From the cell containing the given text, extract its center point as [X, Y] coordinate. 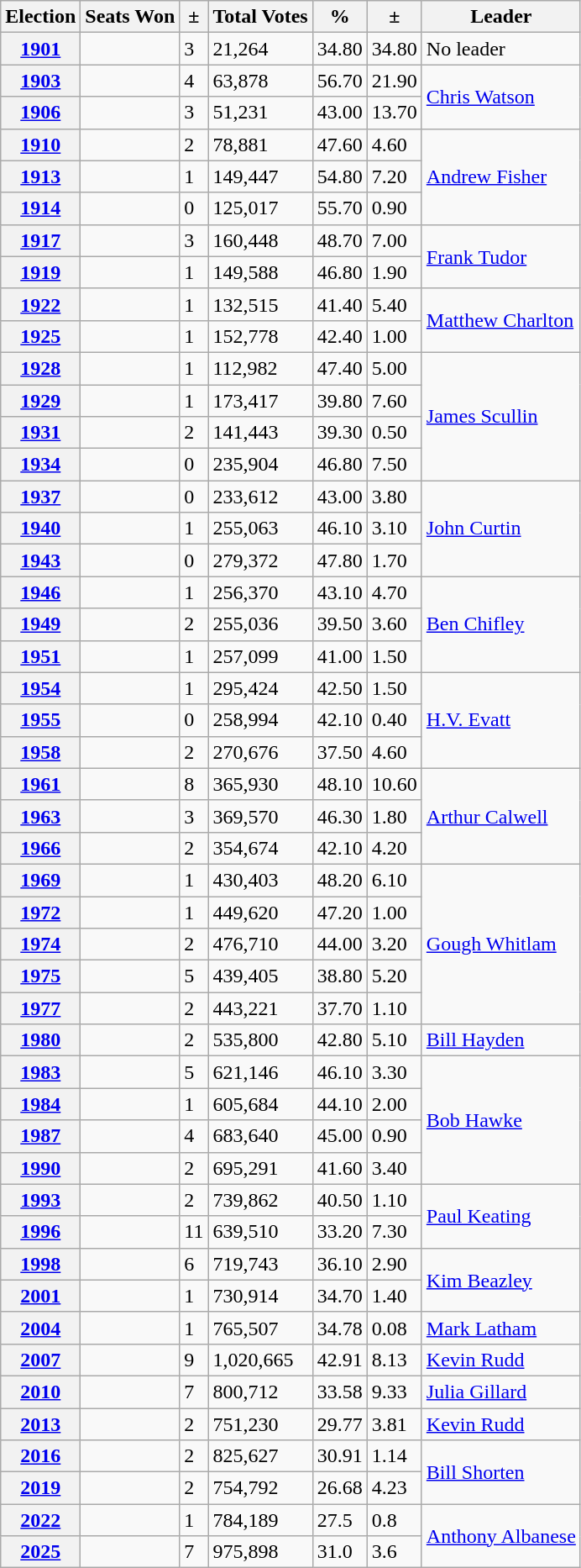
3.30 [395, 1072]
784,189 [260, 1520]
7.20 [395, 176]
125,017 [260, 208]
Ben Chifley [500, 624]
0.08 [395, 1328]
1975 [40, 976]
1972 [40, 912]
46.30 [339, 816]
42.91 [339, 1360]
% [339, 17]
2004 [40, 1328]
1925 [40, 336]
1984 [40, 1104]
1951 [40, 656]
47.60 [339, 145]
1993 [40, 1200]
Bob Hawke [500, 1120]
605,684 [260, 1104]
439,405 [260, 976]
256,370 [260, 592]
5.40 [395, 304]
6.10 [395, 880]
41.00 [339, 656]
1.70 [395, 560]
9.33 [395, 1392]
719,743 [260, 1264]
1903 [40, 81]
1958 [40, 752]
1987 [40, 1136]
39.30 [339, 433]
34.70 [339, 1296]
47.40 [339, 368]
173,417 [260, 401]
754,792 [260, 1488]
449,620 [260, 912]
2019 [40, 1488]
2.00 [395, 1104]
3.40 [395, 1168]
2025 [40, 1552]
33.58 [339, 1392]
233,612 [260, 497]
34.78 [339, 1328]
730,914 [260, 1296]
4.23 [395, 1488]
235,904 [260, 465]
5.10 [395, 1040]
1990 [40, 1168]
21.90 [395, 81]
Leader [500, 17]
39.80 [339, 401]
44.00 [339, 944]
44.10 [339, 1104]
765,507 [260, 1328]
27.5 [339, 1520]
39.50 [339, 624]
1937 [40, 497]
354,674 [260, 848]
7.60 [395, 401]
No leader [500, 49]
149,588 [260, 272]
3.6 [395, 1552]
1922 [40, 304]
1928 [40, 368]
255,036 [260, 624]
31.0 [339, 1552]
739,862 [260, 1200]
149,447 [260, 176]
Bill Shorten [500, 1472]
Frank Tudor [500, 256]
1961 [40, 784]
2007 [40, 1360]
37.70 [339, 1008]
2016 [40, 1456]
43.10 [339, 592]
295,424 [260, 688]
270,676 [260, 752]
132,515 [260, 304]
38.80 [339, 976]
1980 [40, 1040]
430,403 [260, 880]
1996 [40, 1232]
41.60 [339, 1168]
78,881 [260, 145]
369,570 [260, 816]
800,712 [260, 1392]
1949 [40, 624]
47.20 [339, 912]
John Curtin [500, 529]
45.00 [339, 1136]
258,994 [260, 720]
3.10 [395, 529]
2001 [40, 1296]
30.91 [339, 1456]
1929 [40, 401]
683,640 [260, 1136]
443,221 [260, 1008]
Andrew Fisher [500, 176]
Paul Keating [500, 1216]
1974 [40, 944]
255,063 [260, 529]
1.14 [395, 1456]
42.50 [339, 688]
29.77 [339, 1424]
41.40 [339, 304]
40.50 [339, 1200]
26.68 [339, 1488]
2022 [40, 1520]
63,878 [260, 81]
1969 [40, 880]
Matthew Charlton [500, 320]
1.40 [395, 1296]
3.80 [395, 497]
Bill Hayden [500, 1040]
1934 [40, 465]
1940 [40, 529]
2.90 [395, 1264]
279,372 [260, 560]
1.80 [395, 816]
535,800 [260, 1040]
Seats Won [130, 17]
1955 [40, 720]
639,510 [260, 1232]
6 [194, 1264]
9 [194, 1360]
48.20 [339, 880]
1.90 [395, 272]
42.80 [339, 1040]
Julia Gillard [500, 1392]
257,099 [260, 656]
1919 [40, 272]
1977 [40, 1008]
Arthur Calwell [500, 816]
1998 [40, 1264]
7.50 [395, 465]
112,982 [260, 368]
56.70 [339, 81]
Mark Latham [500, 1328]
1963 [40, 816]
1943 [40, 560]
Chris Watson [500, 97]
975,898 [260, 1552]
H.V. Evatt [500, 720]
1931 [40, 433]
365,930 [260, 784]
751,230 [260, 1424]
36.10 [339, 1264]
Total Votes [260, 17]
37.50 [339, 752]
54.80 [339, 176]
8 [194, 784]
55.70 [339, 208]
1,020,665 [260, 1360]
1917 [40, 240]
152,778 [260, 336]
1954 [40, 688]
James Scullin [500, 416]
8.13 [395, 1360]
141,443 [260, 433]
33.20 [339, 1232]
10.60 [395, 784]
1983 [40, 1072]
3.20 [395, 944]
48.70 [339, 240]
Kim Beazley [500, 1280]
11 [194, 1232]
4.70 [395, 592]
Anthony Albanese [500, 1536]
1946 [40, 592]
621,146 [260, 1072]
1901 [40, 49]
4.20 [395, 848]
825,627 [260, 1456]
42.40 [339, 336]
160,448 [260, 240]
3.60 [395, 624]
47.80 [339, 560]
0.40 [395, 720]
21,264 [260, 49]
5.20 [395, 976]
1906 [40, 113]
48.10 [339, 784]
Gough Whitlam [500, 944]
Election [40, 17]
7.00 [395, 240]
476,710 [260, 944]
0.8 [395, 1520]
1966 [40, 848]
695,291 [260, 1168]
1914 [40, 208]
7.30 [395, 1232]
0.50 [395, 433]
1910 [40, 145]
1913 [40, 176]
2013 [40, 1424]
5.00 [395, 368]
51,231 [260, 113]
3.81 [395, 1424]
13.70 [395, 113]
2010 [40, 1392]
